For the text-containing cell, return its midpoint in (x, y) coordinate format. 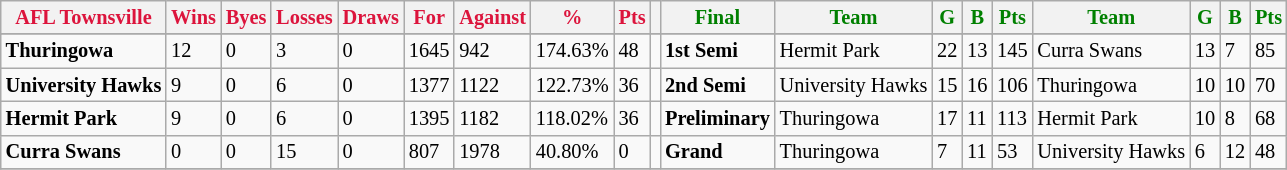
Preliminary (718, 118)
2nd Semi (718, 85)
1978 (492, 152)
1395 (429, 118)
Against (492, 17)
8 (1235, 118)
85 (1268, 51)
Byes (246, 17)
For (429, 17)
1377 (429, 85)
53 (1012, 152)
174.63% (572, 51)
118.02% (572, 118)
145 (1012, 51)
122.73% (572, 85)
68 (1268, 118)
942 (492, 51)
1182 (492, 118)
Losses (304, 17)
16 (977, 85)
17 (947, 118)
Grand (718, 152)
3 (304, 51)
Final (718, 17)
70 (1268, 85)
1122 (492, 85)
40.80% (572, 152)
113 (1012, 118)
807 (429, 152)
Draws (371, 17)
22 (947, 51)
AFL Townsville (84, 17)
1st Semi (718, 51)
106 (1012, 85)
% (572, 17)
Wins (194, 17)
1645 (429, 51)
